Provide the (x, y) coordinate of the cell's center where the given text is located.  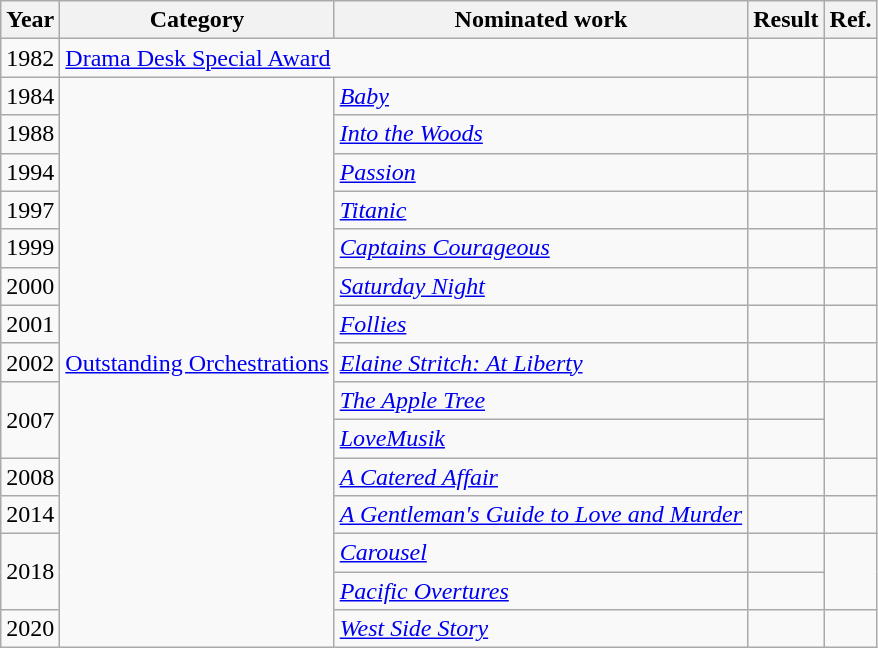
Follies (540, 324)
2001 (30, 324)
2008 (30, 477)
2014 (30, 515)
2007 (30, 419)
LoveMusik (540, 438)
2000 (30, 286)
1994 (30, 172)
1999 (30, 248)
A Catered Affair (540, 477)
Pacific Overtures (540, 591)
Into the Woods (540, 134)
1997 (30, 210)
West Side Story (540, 629)
A Gentleman's Guide to Love and Murder (540, 515)
Nominated work (540, 20)
1982 (30, 58)
2018 (30, 572)
Carousel (540, 553)
Titanic (540, 210)
Result (786, 20)
Elaine Stritch: At Liberty (540, 362)
2002 (30, 362)
Ref. (850, 20)
Drama Desk Special Award (404, 58)
Captains Courageous (540, 248)
2020 (30, 629)
The Apple Tree (540, 400)
Passion (540, 172)
Year (30, 20)
1984 (30, 96)
Baby (540, 96)
Category (197, 20)
Saturday Night (540, 286)
Outstanding Orchestrations (197, 362)
1988 (30, 134)
